Extract the [x, y] coordinate from the center of the cell holding the provided text.  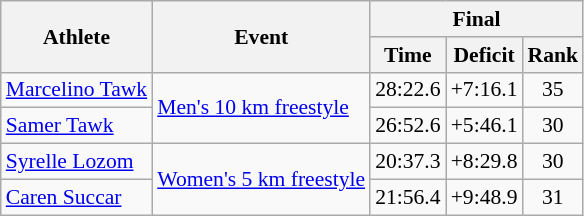
Time [408, 55]
Athlete [76, 36]
20:37.3 [408, 162]
Marcelino Tawk [76, 90]
Samer Tawk [76, 126]
Women's 5 km freestyle [261, 180]
21:56.4 [408, 197]
Event [261, 36]
Caren Succar [76, 197]
Men's 10 km freestyle [261, 108]
+7:16.1 [484, 90]
+9:48.9 [484, 197]
Final [476, 19]
35 [552, 90]
Deficit [484, 55]
26:52.6 [408, 126]
Rank [552, 55]
+5:46.1 [484, 126]
Syrelle Lozom [76, 162]
31 [552, 197]
28:22.6 [408, 90]
+8:29.8 [484, 162]
